Capture the cell that displays the provided text and extract its (X, Y) central coordinate. 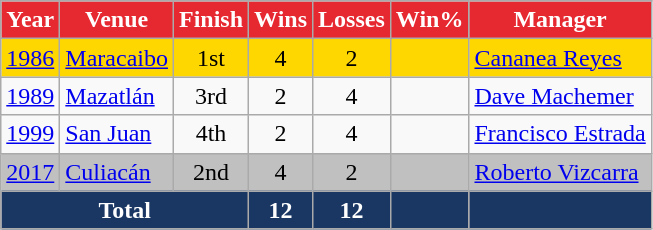
Wins (281, 20)
Year (30, 20)
Culiacán (117, 172)
2017 (30, 172)
Cananea Reyes (560, 58)
1999 (30, 134)
2nd (210, 172)
Win% (430, 20)
1st (210, 58)
Mazatlán (117, 96)
Francisco Estrada (560, 134)
San Juan (117, 134)
1986 (30, 58)
Dave Machemer (560, 96)
Venue (117, 20)
1989 (30, 96)
Manager (560, 20)
Maracaibo (117, 58)
3rd (210, 96)
Finish (210, 20)
4th (210, 134)
Roberto Vizcarra (560, 172)
Losses (352, 20)
Total (125, 210)
